Pinpoint the cell where the given text exists, returning its (x, y) midpoint coordinate. 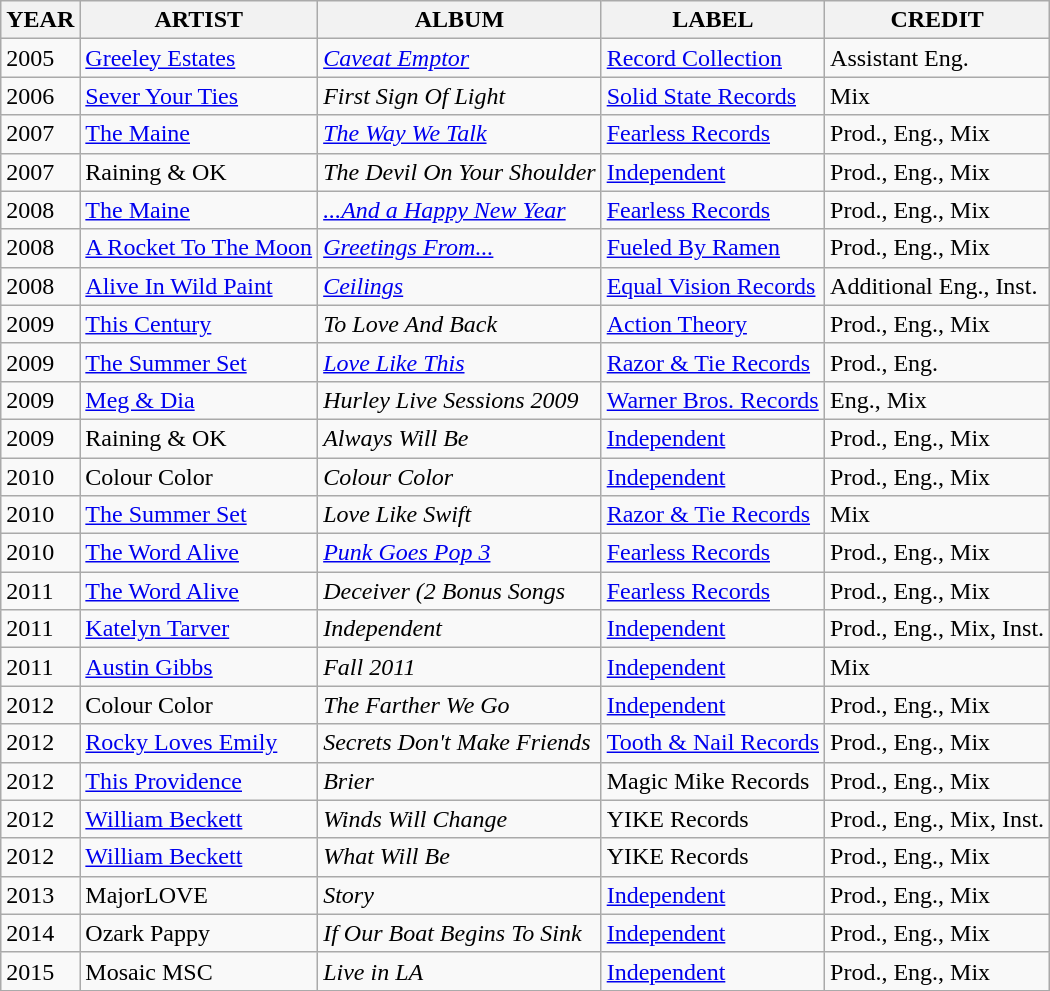
The Devil On Your Shoulder (460, 172)
LABEL (712, 20)
Austin Gibbs (199, 667)
Secrets Don't Make Friends (460, 743)
YEAR (40, 20)
Punk Goes Pop 3 (460, 553)
2006 (40, 96)
Mosaic MSC (199, 971)
Record Collection (712, 58)
First Sign Of Light (460, 96)
Prod., Eng. (938, 362)
Deceiver (2 Bonus Songs (460, 591)
If Our Boat Begins To Sink (460, 933)
Alive In Wild Paint (199, 286)
Magic Mike Records (712, 781)
Solid State Records (712, 96)
...And a Happy New Year (460, 210)
2005 (40, 58)
Greeley Estates (199, 58)
Ozark Pappy (199, 933)
2015 (40, 971)
The Farther We Go (460, 705)
A Rocket To The Moon (199, 248)
Assistant Eng. (938, 58)
CREDIT (938, 20)
Additional Eng., Inst. (938, 286)
Action Theory (712, 324)
Rocky Loves Emily (199, 743)
Fall 2011 (460, 667)
Fueled By Ramen (712, 248)
Katelyn Tarver (199, 629)
The Way We Talk (460, 134)
MajorLOVE (199, 895)
Live in LA (460, 971)
This Century (199, 324)
ARTIST (199, 20)
Warner Bros. Records (712, 400)
Caveat Emptor (460, 58)
Love Like Swift (460, 515)
Equal Vision Records (712, 286)
Ceilings (460, 286)
What Will Be (460, 857)
Greetings From... (460, 248)
Hurley Live Sessions 2009 (460, 400)
Eng., Mix (938, 400)
Love Like This (460, 362)
2013 (40, 895)
Brier (460, 781)
Meg & Dia (199, 400)
This Providence (199, 781)
Sever Your Ties (199, 96)
Winds Will Change (460, 819)
Story (460, 895)
Tooth & Nail Records (712, 743)
Always Will Be (460, 438)
2014 (40, 933)
ALBUM (460, 20)
To Love And Back (460, 324)
